Output the (X, Y) coordinate of the center of the cell containing the given text.  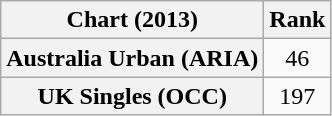
Chart (2013) (132, 20)
Australia Urban (ARIA) (132, 58)
46 (298, 58)
Rank (298, 20)
197 (298, 96)
UK Singles (OCC) (132, 96)
